Extract the (X, Y) coordinate from the center of the cell holding the provided text.  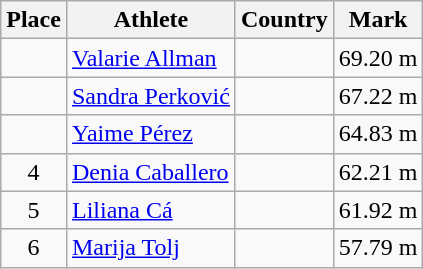
Sandra Perković (150, 96)
Denia Caballero (150, 172)
Yaime Pérez (150, 134)
6 (34, 248)
57.79 m (378, 248)
61.92 m (378, 210)
Marija Tolj (150, 248)
Place (34, 20)
5 (34, 210)
Country (284, 20)
Mark (378, 20)
64.83 m (378, 134)
4 (34, 172)
Liliana Cá (150, 210)
67.22 m (378, 96)
Athlete (150, 20)
Valarie Allman (150, 58)
69.20 m (378, 58)
62.21 m (378, 172)
